Determine the (X, Y) coordinate at the center of the cell enclosing the given text.  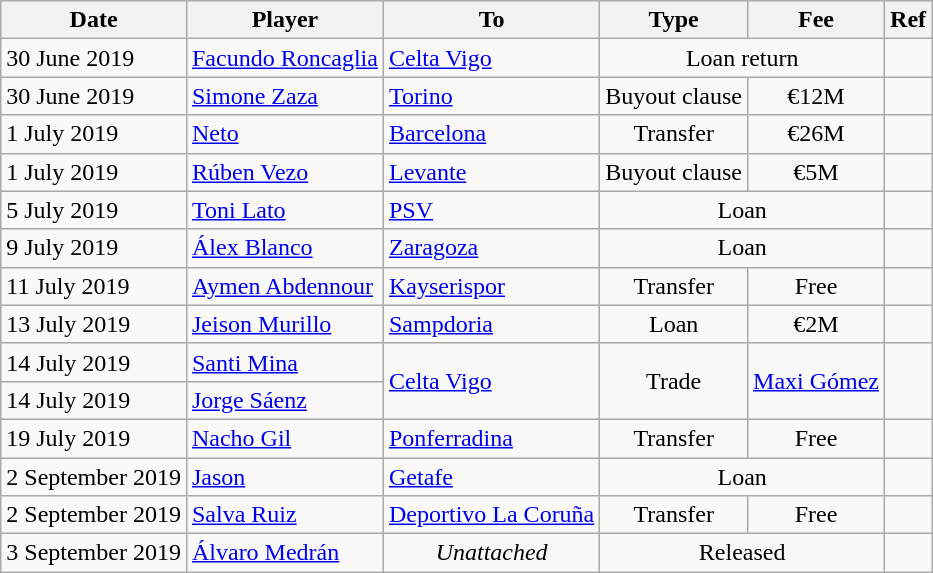
Levante (491, 172)
Nacho Gil (284, 438)
To (491, 20)
Simone Zaza (284, 96)
Barcelona (491, 134)
Fee (816, 20)
Facundo Roncaglia (284, 58)
19 July 2019 (94, 438)
Jorge Sáenz (284, 400)
€2M (816, 324)
Type (674, 20)
Jeison Murillo (284, 324)
Rúben Vezo (284, 172)
Álex Blanco (284, 248)
Date (94, 20)
Torino (491, 96)
€5M (816, 172)
9 July 2019 (94, 248)
Trade (674, 381)
Jason (284, 477)
5 July 2019 (94, 210)
€26M (816, 134)
11 July 2019 (94, 286)
Kayserispor (491, 286)
Deportivo La Coruña (491, 515)
Aymen Abdennour (284, 286)
Unattached (491, 553)
Ref (908, 20)
3 September 2019 (94, 553)
Zaragoza (491, 248)
13 July 2019 (94, 324)
Loan return (742, 58)
Ponferradina (491, 438)
PSV (491, 210)
Maxi Gómez (816, 381)
Santi Mina (284, 362)
Released (742, 553)
€12M (816, 96)
Toni Lato (284, 210)
Salva Ruiz (284, 515)
Neto (284, 134)
Getafe (491, 477)
Álvaro Medrán (284, 553)
Player (284, 20)
Sampdoria (491, 324)
